Return (X, Y) of the center of cell containing provided text 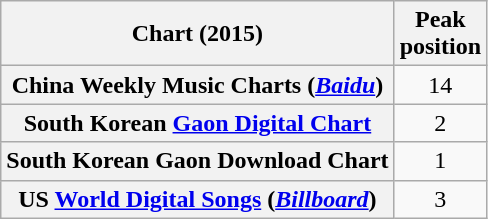
2 (440, 123)
Peakposition (440, 34)
3 (440, 199)
US World Digital Songs (Billboard) (198, 199)
South Korean Gaon Digital Chart (198, 123)
1 (440, 161)
Chart (2015) (198, 34)
China Weekly Music Charts (Baidu) (198, 85)
14 (440, 85)
South Korean Gaon Download Chart (198, 161)
